Extract the (X, Y) coordinate from the center of the cell holding the provided text.  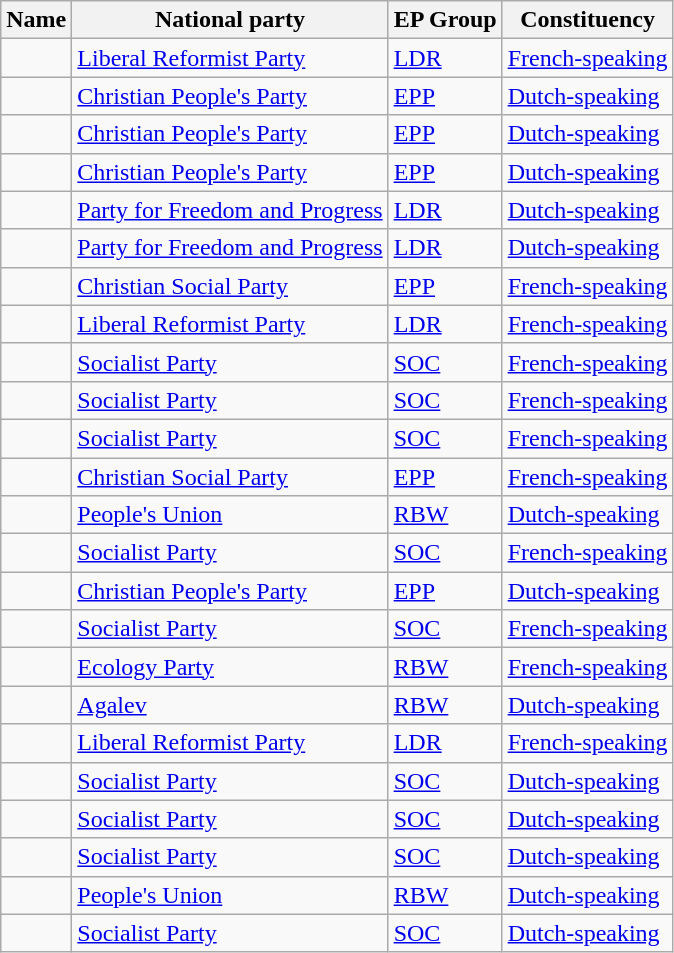
Constituency (588, 20)
Agalev (230, 705)
Name (36, 20)
National party (230, 20)
Ecology Party (230, 667)
EP Group (445, 20)
